Pinpoint the cell where the given text exists, returning its (x, y) midpoint coordinate. 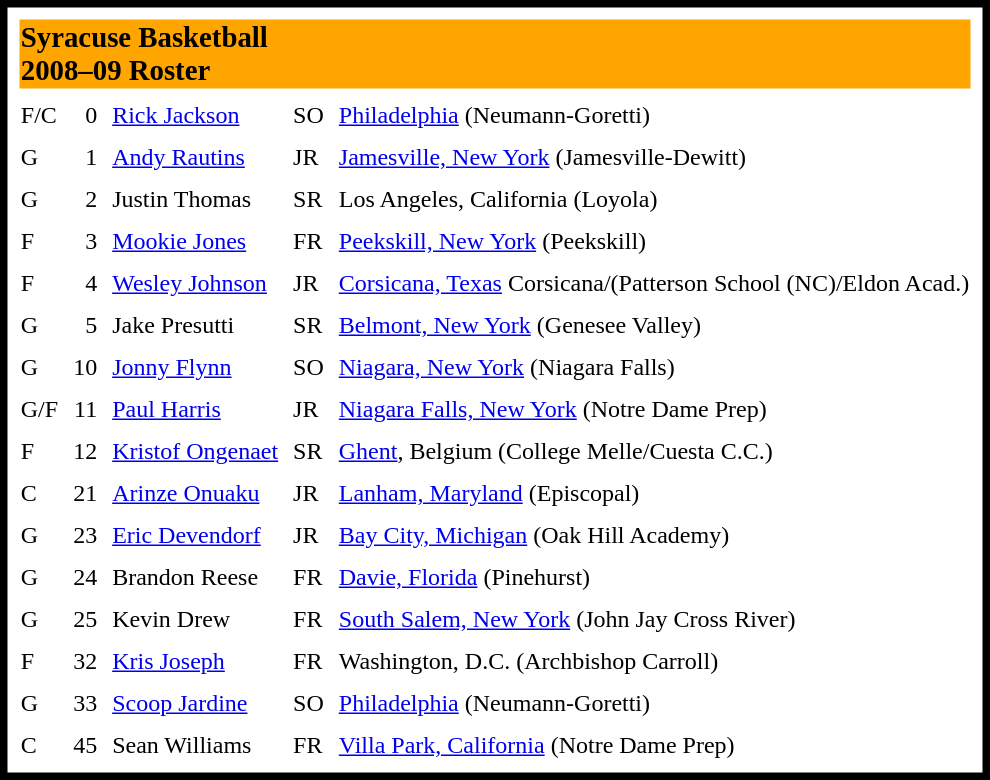
Arinze Onuaku (196, 493)
Andy Rautins (196, 157)
Niagara, New York (Niagara Falls) (654, 367)
21 (86, 493)
Los Angeles, California (Loyola) (654, 199)
G/F (39, 409)
Syracuse Basketball2008–09 Roster (494, 54)
Scoop Jardine (196, 703)
Jake Presutti (196, 325)
Mookie Jones (196, 241)
Jamesville, New York (Jamesville-Dewitt) (654, 157)
Belmont, New York (Genesee Valley) (654, 325)
Kris Joseph (196, 661)
South Salem, New York (John Jay Cross River) (654, 619)
Kristof Ongenaet (196, 451)
Eric Devendorf (196, 535)
Rick Jackson (196, 115)
Paul Harris (196, 409)
Niagara Falls, New York (Notre Dame Prep) (654, 409)
F/C (39, 115)
1 (86, 157)
Villa Park, California (Notre Dame Prep) (654, 745)
Corsicana, Texas Corsicana/(Patterson School (NC)/Eldon Acad.) (654, 283)
Jonny Flynn (196, 367)
Sean Williams (196, 745)
Lanham, Maryland (Episcopal) (654, 493)
Brandon Reese (196, 577)
32 (86, 661)
Ghent, Belgium (College Melle/Cuesta C.C.) (654, 451)
Bay City, Michigan (Oak Hill Academy) (654, 535)
Peekskill, New York (Peekskill) (654, 241)
33 (86, 703)
23 (86, 535)
Justin Thomas (196, 199)
11 (86, 409)
3 (86, 241)
Washington, D.C. (Archbishop Carroll) (654, 661)
10 (86, 367)
25 (86, 619)
5 (86, 325)
Davie, Florida (Pinehurst) (654, 577)
Kevin Drew (196, 619)
24 (86, 577)
Wesley Johnson (196, 283)
2 (86, 199)
12 (86, 451)
0 (86, 115)
4 (86, 283)
45 (86, 745)
